Output the (x, y) coordinate of the center of the cell containing the given text.  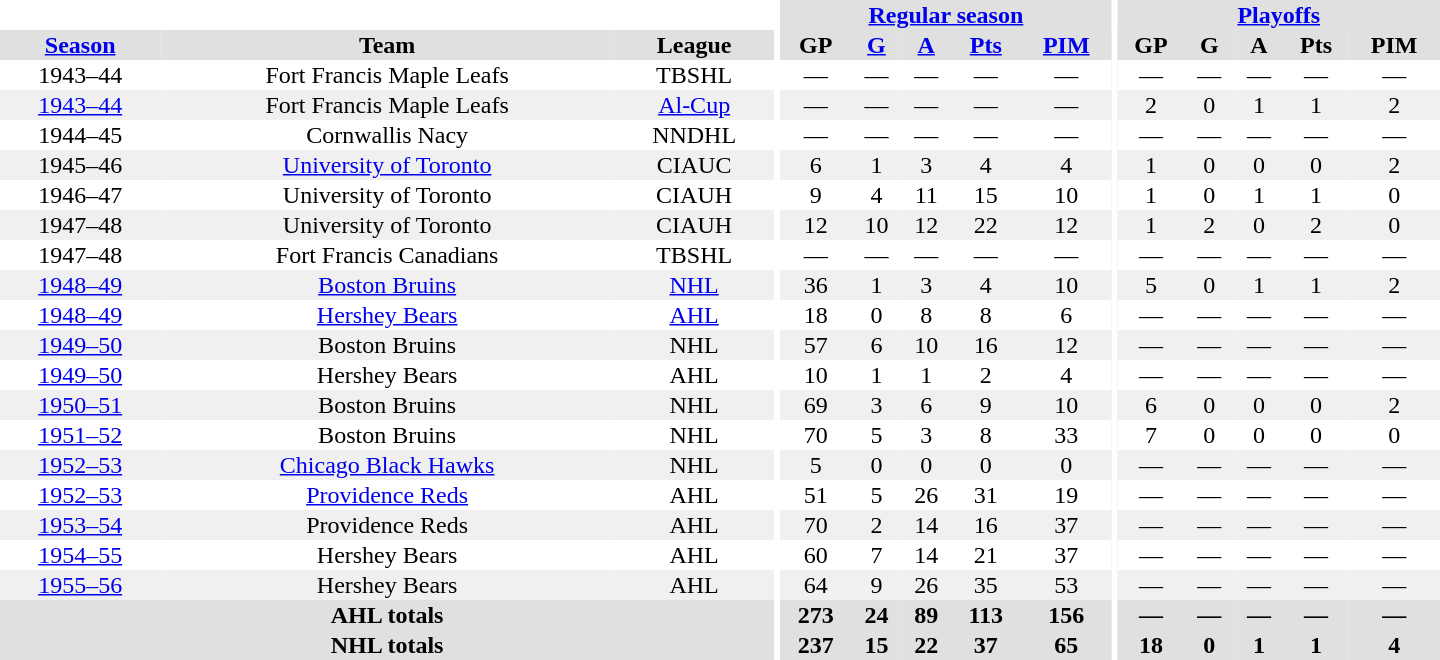
1944–45 (80, 135)
89 (926, 615)
1955–56 (80, 585)
11 (926, 195)
35 (986, 585)
Team (387, 45)
League (694, 45)
Al-Cup (694, 105)
51 (816, 495)
57 (816, 345)
CIAUC (694, 165)
NHL totals (387, 645)
1951–52 (80, 435)
36 (816, 285)
19 (1066, 495)
1946–47 (80, 195)
31 (986, 495)
Regular season (946, 15)
Cornwallis Nacy (387, 135)
65 (1066, 645)
1954–55 (80, 555)
Season (80, 45)
21 (986, 555)
53 (1066, 585)
113 (986, 615)
60 (816, 555)
156 (1066, 615)
Chicago Black Hawks (387, 465)
1950–51 (80, 405)
33 (1066, 435)
273 (816, 615)
237 (816, 645)
1945–46 (80, 165)
Playoffs (1278, 15)
64 (816, 585)
24 (877, 615)
69 (816, 405)
Fort Francis Canadians (387, 255)
AHL totals (387, 615)
1953–54 (80, 525)
NNDHL (694, 135)
